Search for the cell housing the specified text and yield its [X, Y] center coordinate. 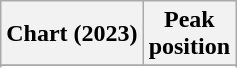
Peakposition [189, 34]
Chart (2023) [72, 34]
